For the text-containing cell, return its midpoint in (x, y) coordinate format. 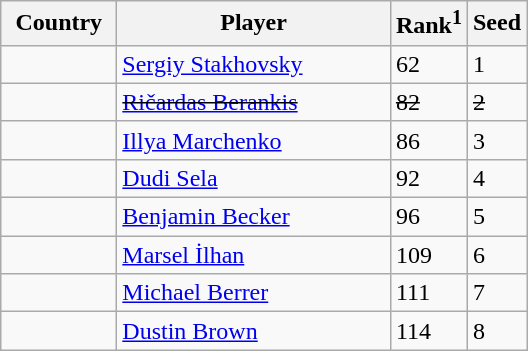
4 (496, 178)
Ričardas Berankis (254, 102)
Illya Marchenko (254, 140)
86 (428, 140)
Michael Berrer (254, 293)
Dudi Sela (254, 178)
Marsel İlhan (254, 255)
Rank1 (428, 24)
Benjamin Becker (254, 217)
96 (428, 217)
3 (496, 140)
Player (254, 24)
5 (496, 217)
Seed (496, 24)
7 (496, 293)
Sergiy Stakhovsky (254, 64)
2 (496, 102)
1 (496, 64)
62 (428, 64)
6 (496, 255)
111 (428, 293)
Country (59, 24)
82 (428, 102)
8 (496, 331)
92 (428, 178)
114 (428, 331)
109 (428, 255)
Dustin Brown (254, 331)
